Detect which cell encompasses the target text, then output its [x, y] center coordinate. 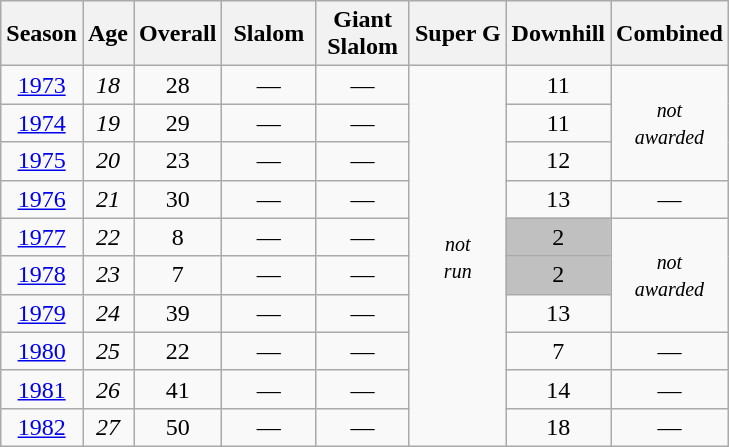
Super G [458, 34]
14 [558, 389]
Giant Slalom [363, 34]
1978 [42, 275]
8 [178, 237]
39 [178, 313]
1973 [42, 85]
29 [178, 123]
1979 [42, 313]
notrun [458, 256]
20 [108, 161]
Overall [178, 34]
21 [108, 199]
Age [108, 34]
Combined [670, 34]
24 [108, 313]
1980 [42, 351]
1982 [42, 427]
Downhill [558, 34]
30 [178, 199]
1981 [42, 389]
41 [178, 389]
1976 [42, 199]
25 [108, 351]
12 [558, 161]
1977 [42, 237]
19 [108, 123]
50 [178, 427]
Slalom [269, 34]
28 [178, 85]
1974 [42, 123]
1975 [42, 161]
27 [108, 427]
Season [42, 34]
26 [108, 389]
